Identify which cell holds the provided text, then report its [x, y] central coordinate. 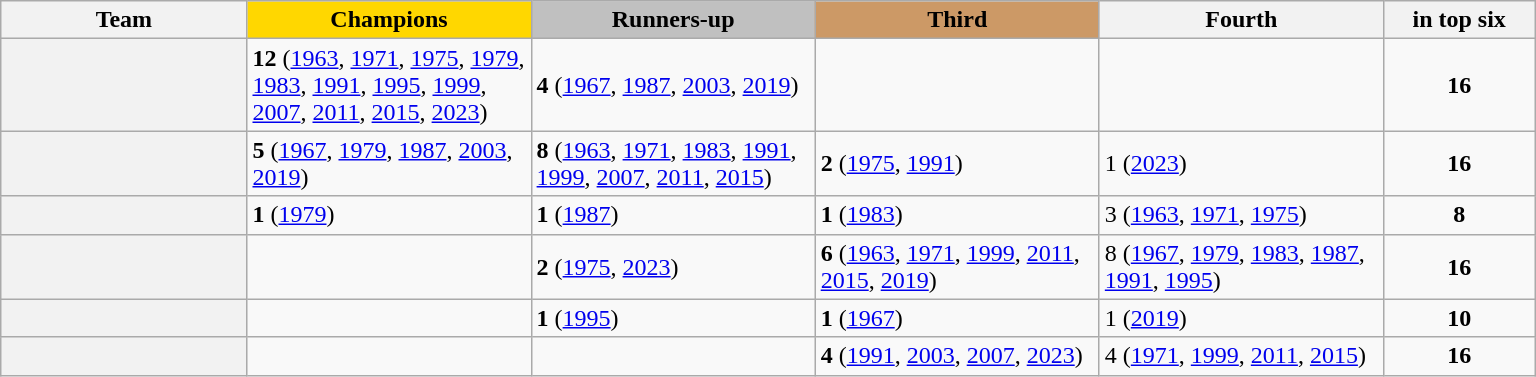
6 (1963, 1971, 1999, 2011, 2015, 2019) [957, 266]
4 (1971, 1999, 2011, 2015) [1241, 356]
Team [124, 20]
1 (1983) [957, 215]
8 [1459, 215]
Third [957, 20]
Runners-up [673, 20]
1 (1995) [673, 318]
in top six [1459, 20]
12 (1963, 1971, 1975, 1979, 1983, 1991, 1995, 1999, 2007, 2011, 2015, 2023) [389, 85]
2 (1975, 2023) [673, 266]
3 (1963, 1971, 1975) [1241, 215]
1 (1979) [389, 215]
8 (1963, 1971, 1983, 1991, 1999, 2007, 2011, 2015) [673, 164]
5 (1967, 1979, 1987, 2003, 2019) [389, 164]
Champions [389, 20]
1 (1987) [673, 215]
2 (1975, 1991) [957, 164]
Fourth [1241, 20]
10 [1459, 318]
1 (1967) [957, 318]
4 (1991, 2003, 2007, 2023) [957, 356]
1 (2019) [1241, 318]
1 (2023) [1241, 164]
4 (1967, 1987, 2003, 2019) [673, 85]
8 (1967, 1979, 1983, 1987, 1991, 1995) [1241, 266]
